Output the [x, y] coordinate of the center of the cell containing the given text.  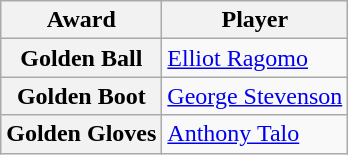
Player [255, 20]
Elliot Ragomo [255, 58]
Golden Ball [82, 58]
Golden Gloves [82, 134]
George Stevenson [255, 96]
Award [82, 20]
Golden Boot [82, 96]
Anthony Talo [255, 134]
